Identify which cell holds the provided text, then report its [X, Y] central coordinate. 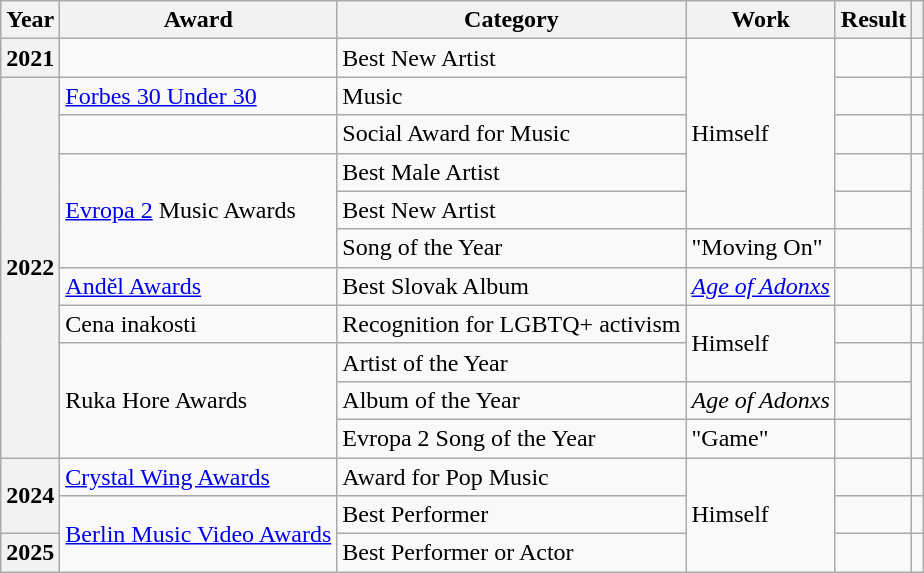
Best Slovak Album [512, 286]
2025 [30, 553]
Crystal Wing Awards [198, 477]
Best Performer or Actor [512, 553]
Award [198, 20]
Artist of the Year [512, 362]
Year [30, 20]
Song of the Year [512, 248]
Work [760, 20]
Evropa 2 Song of the Year [512, 438]
Evropa 2 Music Awards [198, 210]
Album of the Year [512, 400]
2022 [30, 268]
Best Performer [512, 515]
Anděl Awards [198, 286]
"Moving On" [760, 248]
Cena inakosti [198, 324]
2021 [30, 58]
Forbes 30 Under 30 [198, 96]
"Game" [760, 438]
Recognition for LGBTQ+ activism [512, 324]
2024 [30, 496]
Ruka Hore Awards [198, 400]
Social Award for Music [512, 134]
Award for Pop Music [512, 477]
Category [512, 20]
Music [512, 96]
Best Male Artist [512, 172]
Berlin Music Video Awards [198, 534]
Result [873, 20]
